Output the (x, y) coordinate of the center of the cell containing the given text.  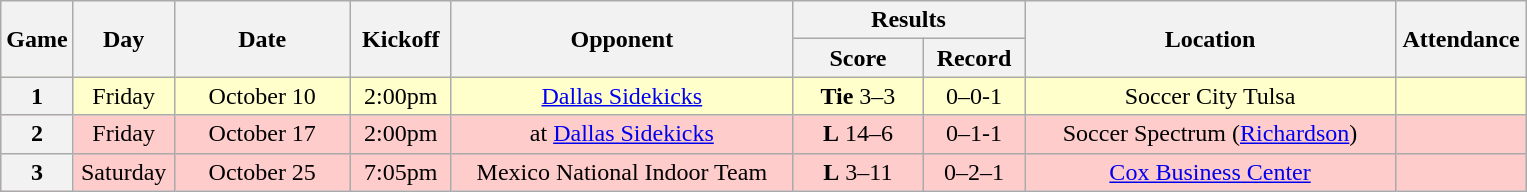
L 3–11 (858, 172)
at Dallas Sidekicks (622, 134)
October 25 (262, 172)
Record (974, 58)
October 17 (262, 134)
Score (858, 58)
Kickoff (400, 39)
3 (37, 172)
Date (262, 39)
Saturday (124, 172)
Opponent (622, 39)
Location (1210, 39)
Tie 3–3 (858, 96)
L 14–6 (858, 134)
2 (37, 134)
0–0-1 (974, 96)
Results (908, 20)
Day (124, 39)
Mexico National Indoor Team (622, 172)
Soccer City Tulsa (1210, 96)
Attendance (1462, 39)
7:05pm (400, 172)
Soccer Spectrum (Richardson) (1210, 134)
Game (37, 39)
Dallas Sidekicks (622, 96)
0–1-1 (974, 134)
October 10 (262, 96)
0–2–1 (974, 172)
Cox Business Center (1210, 172)
1 (37, 96)
